Return the [X, Y] coordinate for the center point of the cell that contains the specified text.  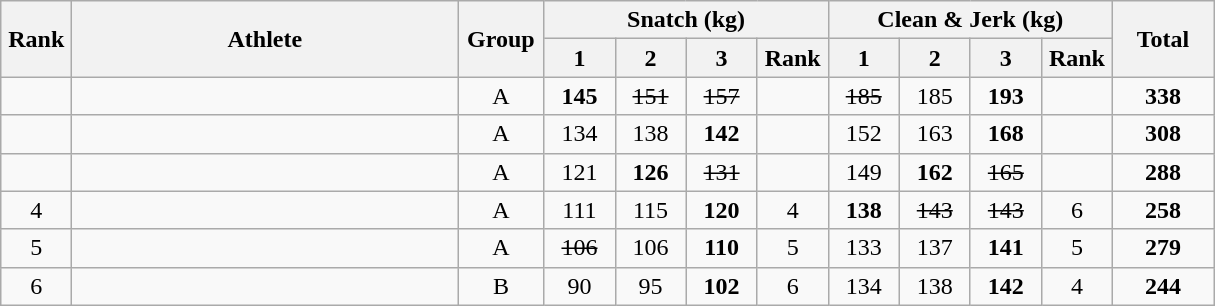
168 [1006, 134]
133 [864, 248]
288 [1162, 172]
145 [580, 96]
Clean & Jerk (kg) [970, 20]
157 [722, 96]
137 [934, 248]
126 [650, 172]
152 [864, 134]
102 [722, 286]
193 [1006, 96]
279 [1162, 248]
165 [1006, 172]
149 [864, 172]
Snatch (kg) [686, 20]
121 [580, 172]
151 [650, 96]
Total [1162, 39]
141 [1006, 248]
110 [722, 248]
163 [934, 134]
131 [722, 172]
Athlete [265, 39]
338 [1162, 96]
B [501, 286]
115 [650, 210]
162 [934, 172]
111 [580, 210]
90 [580, 286]
Group [501, 39]
95 [650, 286]
258 [1162, 210]
120 [722, 210]
308 [1162, 134]
244 [1162, 286]
